Search for the cell housing the specified text and yield its [X, Y] center coordinate. 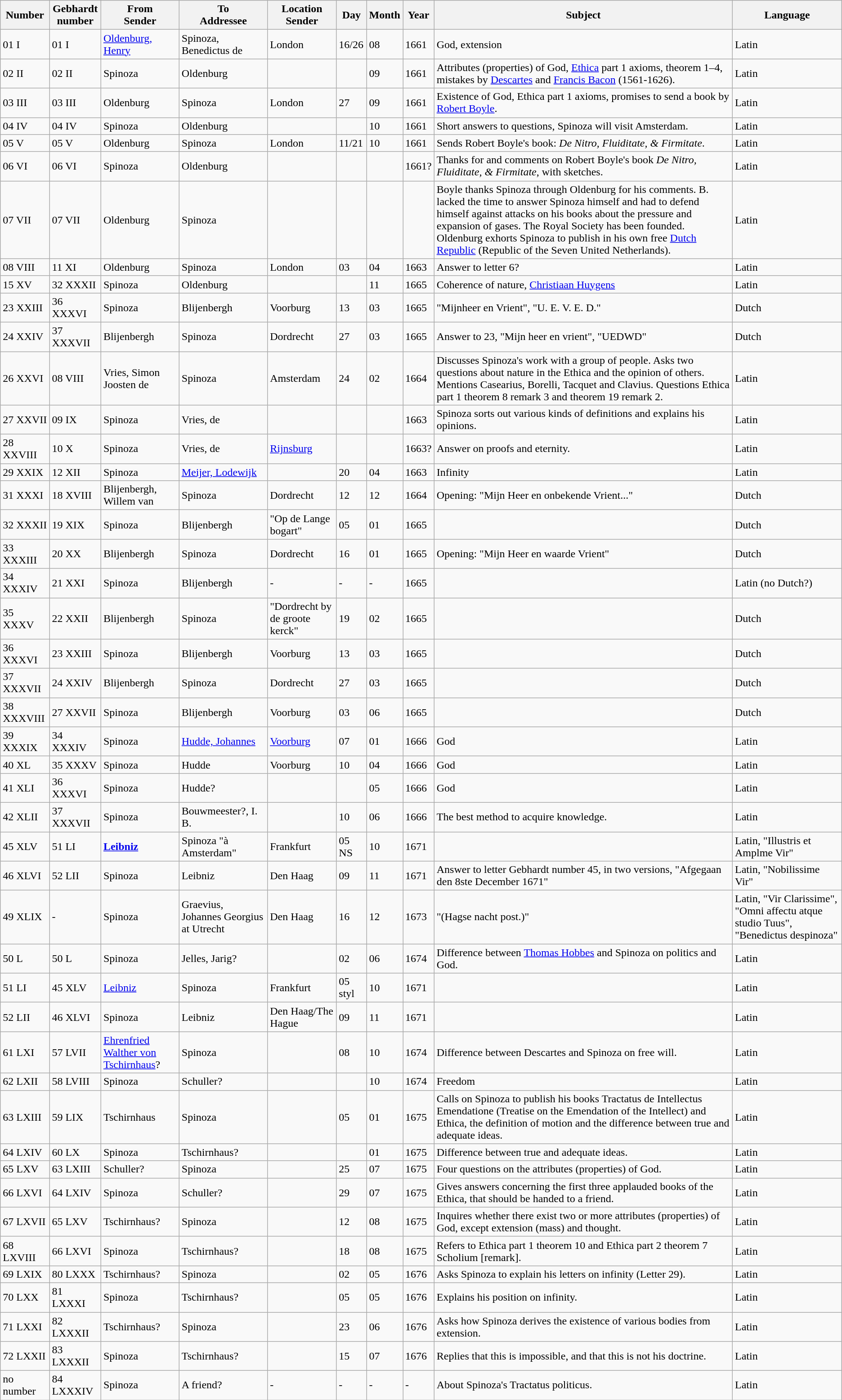
Inquires whether there exist two or more attributes (properties) of God, except extension (mass) and thought. [583, 1221]
Ehrenfried Walther von Tschirnhaus? [140, 1052]
68 LXVIII [25, 1251]
Gives answers concerning the first three applauded books of the Ethica, that should be handed to a friend. [583, 1193]
19 [352, 618]
Difference between Thomas Hobbes and Spinoza on politics and God. [583, 959]
Difference between Descartes and Spinoza on free will. [583, 1052]
Opening: "Mijn Heer en onbekende Vrient..." [583, 496]
1663? [419, 449]
25 [352, 1169]
Asks Spinoza to explain his letters on infinity (Letter 29). [583, 1274]
"Mijnheer en Vrient", "U. E. V. E. D." [583, 308]
Rijnsburg [302, 449]
Subject [583, 15]
15 [352, 1356]
83 LXXXII [76, 1356]
Blijenbergh, Willem van [140, 496]
11/21 [352, 143]
ToAddressee [223, 15]
Infinity [583, 472]
Gebhardtnumber [76, 15]
Answer on proofs and eternity. [583, 449]
80 LXXX [76, 1274]
Latin, "Nobilissime Vir" [787, 876]
Freedom [583, 1082]
11 XI [76, 267]
19 XIX [76, 524]
"Op de Lange bogart" [302, 524]
71 LXXI [25, 1327]
Jelles, Jarig? [223, 959]
"(Hagse nacht post.)" [583, 917]
28 XXVIII [25, 449]
29 [352, 1193]
70 LXX [25, 1297]
Year [419, 15]
A friend? [223, 1385]
Asks how Spinoza derives the existence of various bodies from extension. [583, 1327]
62 LXII [25, 1082]
42 XLII [25, 817]
Spinoza, Benedictus de [223, 44]
"Dordrecht by de groote kerck" [302, 618]
Explains his position on infinity. [583, 1297]
LocationSender [302, 15]
69 LXIX [25, 1274]
Vries, Simon Joosten de [140, 379]
81 LXXXI [76, 1297]
38 XXXVIII [25, 712]
Difference between true and adequate ideas. [583, 1152]
Refers to Ethica part 1 theorem 10 and Ethica part 2 theorem 7 Scholium [remark]. [583, 1251]
10 X [76, 449]
12 XII [76, 472]
Spinoza "à Amsterdam" [223, 846]
Latin, "Vir Clarissime", "Omni affectu atque studio Tuus", "Benedictus despinoza" [787, 917]
Meijer, Lodewijk [223, 472]
Tschirnhaus [140, 1117]
Language [787, 15]
Graevius, Johannes Georgius at Utrecht [223, 917]
Coherence of nature, Christiaan Huygens [583, 284]
20 [352, 472]
Short answers to questions, Spinoza will visit Amsterdam. [583, 126]
Latin, "Illustris et Amplme Vir" [787, 846]
49 XLIX [25, 917]
39 XXXIX [25, 741]
Replies that this is impossible, and that this is not his doctrine. [583, 1356]
40 XL [25, 765]
26 XXVI [25, 379]
Four questions on the attributes (properties) of God. [583, 1169]
31 XXXI [25, 496]
20 XX [76, 554]
Answer to 23, "Mijn heer en vrient", "UEDWD" [583, 336]
The best method to acquire knowledge. [583, 817]
60 LX [76, 1152]
59 LIX [76, 1117]
Den Haag/The Hague [302, 1017]
23 [352, 1327]
82 LXXXII [76, 1327]
About Spinoza's Tractatus politicus. [583, 1385]
Sends Robert Boyle's book: De Nitro, Fluiditate, & Firmitate. [583, 143]
05 styl [352, 988]
1661? [419, 166]
Oldenburg, Henry [140, 44]
67 LXVII [25, 1221]
61 LXI [25, 1052]
Existence of God, Ethica part 1 axioms, promises to send a book by Robert Boyle. [583, 103]
Hudde? [223, 788]
24 [352, 379]
Hudde [223, 765]
05 NS [352, 846]
Hudde, Johannes [223, 741]
Attributes (properties) of God, Ethica part 1 axioms, theorem 1–4, mistakes by Descartes and Francis Bacon (1561-1626). [583, 74]
Thanks for and comments on Robert Boyle's book De Nitro, Fluiditate, & Firmitate, with sketches. [583, 166]
no number [25, 1385]
Latin (no Dutch?) [787, 583]
29 XXIX [25, 472]
18 XVIII [76, 496]
33 XXXIII [25, 554]
72 LXXII [25, 1356]
09 IX [76, 420]
16/26 [352, 44]
84 LXXXIV [76, 1385]
Opening: "Mijn Heer en waarde Vrient" [583, 554]
Day [352, 15]
Amsterdam [302, 379]
41 XLI [25, 788]
21 XXI [76, 583]
Answer to letter 6? [583, 267]
15 XV [25, 284]
58 LVIII [76, 1082]
18 [352, 1251]
Answer to letter Gebhardt number 45, in two versions, "Afgegaan den 8ste December 1671" [583, 876]
22 XXII [76, 618]
God, extension [583, 44]
Bouwmeester?, I. B. [223, 817]
1673 [419, 917]
Spinoza sorts out various kinds of definitions and explains his opinions. [583, 420]
57 LVII [76, 1052]
Number [25, 15]
FromSender [140, 15]
Month [385, 15]
